Search for the cell housing the specified text and yield its [x, y] center coordinate. 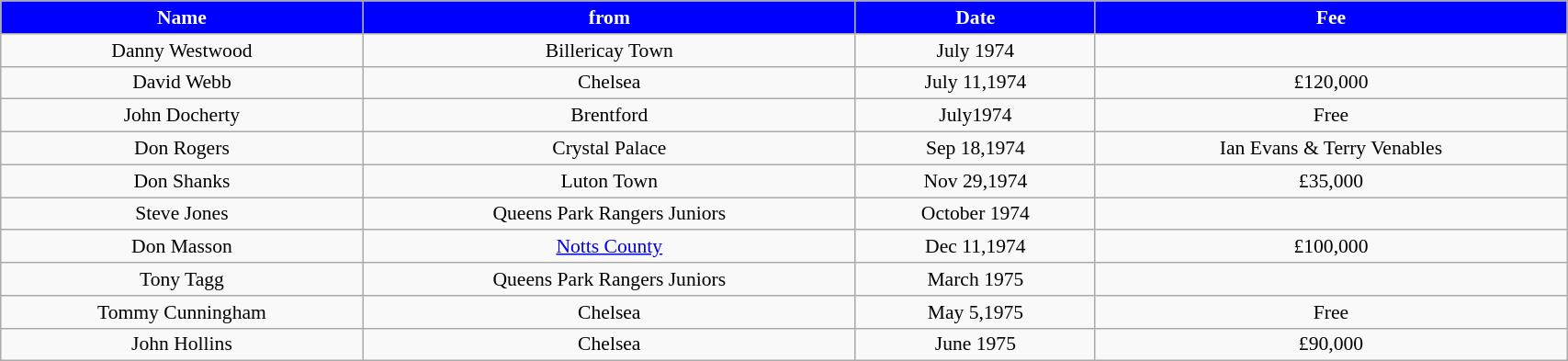
Billericay Town [609, 51]
Danny Westwood [182, 51]
July 1974 [976, 51]
Crystal Palace [609, 149]
Don Shanks [182, 181]
Brentford [609, 116]
Date [976, 17]
David Webb [182, 83]
Tommy Cunningham [182, 312]
July1974 [976, 116]
Ian Evans & Terry Venables [1330, 149]
Luton Town [609, 181]
Notts County [609, 247]
£90,000 [1330, 344]
£100,000 [1330, 247]
John Hollins [182, 344]
June 1975 [976, 344]
Tony Tagg [182, 279]
Sep 18,1974 [976, 149]
John Docherty [182, 116]
£35,000 [1330, 181]
May 5,1975 [976, 312]
Don Masson [182, 247]
Name [182, 17]
Steve Jones [182, 214]
Nov 29,1974 [976, 181]
July 11,1974 [976, 83]
Dec 11,1974 [976, 247]
October 1974 [976, 214]
£120,000 [1330, 83]
March 1975 [976, 279]
Fee [1330, 17]
Don Rogers [182, 149]
from [609, 17]
